Search for the cell housing the specified text and yield its (X, Y) center coordinate. 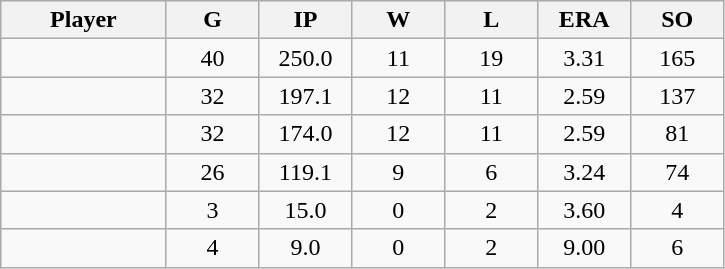
250.0 (306, 58)
9.00 (584, 248)
SO (678, 20)
3.31 (584, 58)
119.1 (306, 172)
74 (678, 172)
19 (492, 58)
15.0 (306, 210)
IP (306, 20)
165 (678, 58)
174.0 (306, 134)
26 (212, 172)
9.0 (306, 248)
3.24 (584, 172)
197.1 (306, 96)
W (398, 20)
L (492, 20)
ERA (584, 20)
137 (678, 96)
9 (398, 172)
3 (212, 210)
Player (84, 20)
81 (678, 134)
3.60 (584, 210)
G (212, 20)
40 (212, 58)
